Detect which cell encompasses the target text, then output its [X, Y] center coordinate. 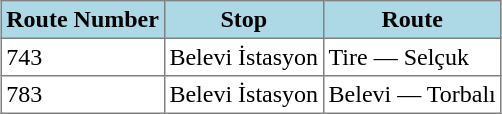
743 [82, 57]
Route Number [82, 20]
Tire — Selçuk [412, 57]
Stop [244, 20]
Belevi — Torbalı [412, 95]
Route [412, 20]
783 [82, 95]
